Return [X, Y] of the center of cell containing provided text 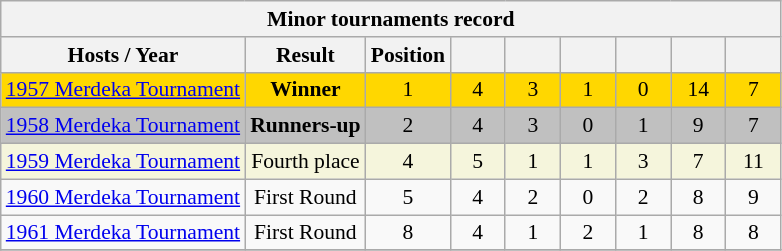
14 [698, 90]
1959 Merdeka Tournament [123, 162]
Result [305, 55]
Fourth place [305, 162]
Hosts / Year [123, 55]
11 [754, 162]
Runners-up [305, 126]
1958 Merdeka Tournament [123, 126]
1961 Merdeka Tournament [123, 233]
1960 Merdeka Tournament [123, 197]
1957 Merdeka Tournament [123, 90]
Minor tournaments record [391, 19]
Winner [305, 90]
Position [408, 55]
